For the text-containing cell, return its midpoint in [X, Y] coordinate format. 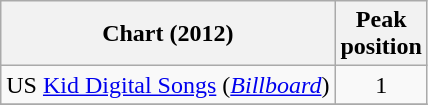
1 [381, 85]
Chart (2012) [168, 34]
Peakposition [381, 34]
US Kid Digital Songs (Billboard) [168, 85]
